Scan for the cell matching the given text and deliver its (x, y) coordinate at center. 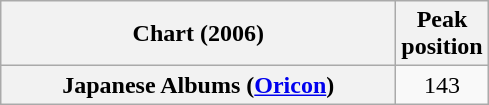
Peakposition (442, 34)
Japanese Albums (Oricon) (198, 85)
143 (442, 85)
Chart (2006) (198, 34)
